Return the [X, Y] coordinate for the center point of the cell that contains the specified text.  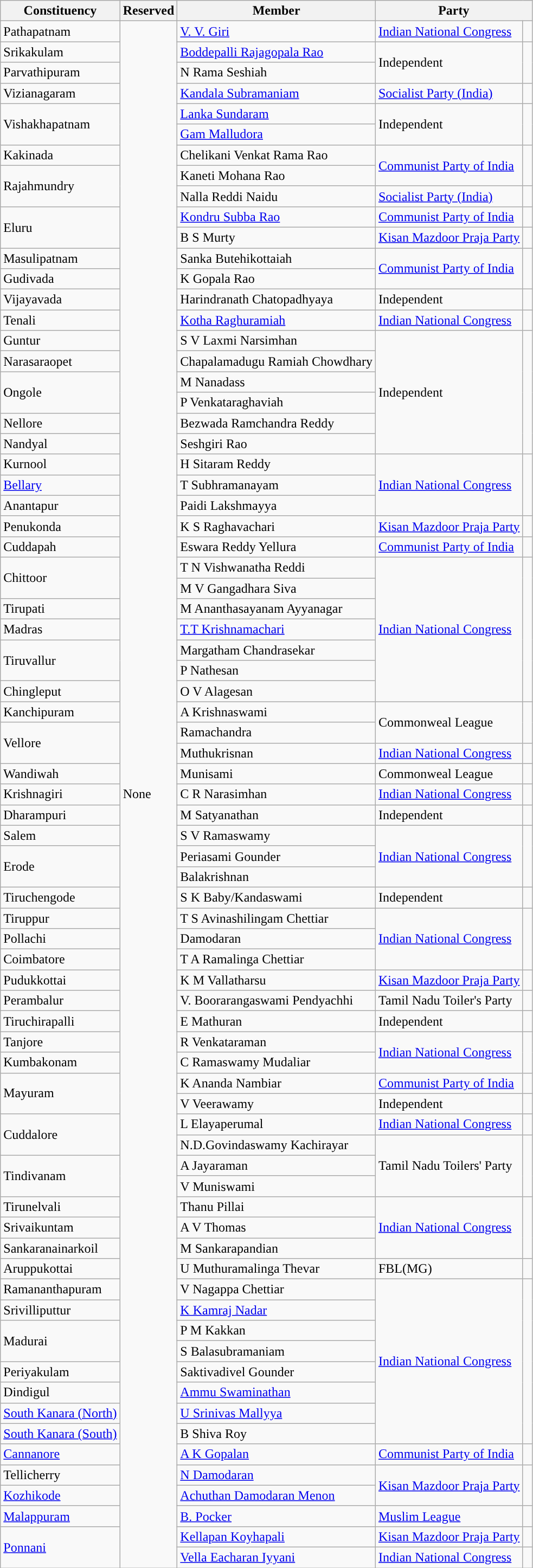
K S Raghavachari [277, 526]
Srikakulam [60, 52]
Kurnool [60, 464]
Gudivada [60, 279]
Chelikani Venkat Rama Rao [277, 155]
Periyakulam [60, 1372]
Krishnagiri [60, 794]
Pudukkottai [60, 980]
Chittoor [60, 578]
Achuthan Damodaran Menon [277, 1495]
A V Thomas [277, 1227]
Pathapatnam [60, 31]
Dindigul [60, 1392]
C Ramaswamy Mudaliar [277, 1062]
Ramananthapuram [60, 1290]
Ramachandra [277, 733]
Seshgiri Rao [277, 444]
Balakrishnan [277, 877]
None [149, 794]
Tiruvallur [60, 660]
Tindivanam [60, 1176]
Vishakhapatnam [60, 124]
FBL(MG) [449, 1269]
E Mathuran [277, 1021]
T S Avinashilingam Chettiar [277, 918]
Rajahmundry [60, 186]
S V Laxmi Narsimhan [277, 341]
U Srinivas Mallyya [277, 1413]
Parvathipuram [60, 73]
Aruppukottai [60, 1269]
T Subhramanayam [277, 485]
N Damodaran [277, 1475]
Eluru [60, 227]
A Jayaraman [277, 1165]
T N Vishwanatha Reddi [277, 567]
T.T Krishnamachari [277, 630]
Kaneti Mohana Rao [277, 176]
Srivaikuntam [60, 1227]
K Kamraj Nadar [277, 1310]
A K Gopalan [277, 1454]
B S Murty [277, 237]
Coimbatore [60, 960]
Munisami [277, 774]
Reserved [149, 11]
V Veerawamy [277, 1104]
Boddepalli Rajagopala Rao [277, 52]
Salem [60, 835]
Dharampuri [60, 815]
V Muniswami [277, 1186]
Vijayavada [60, 300]
P Nathesan [277, 671]
S Balasubramaniam [277, 1351]
K Gopala Rao [277, 279]
Kanchipuram [60, 712]
Thanu Pillai [277, 1207]
Anantapur [60, 506]
Madurai [60, 1341]
South Kanara (North) [60, 1413]
Tirupati [60, 609]
Damodaran [277, 939]
Cuddalore [60, 1135]
U Muthuramalinga Thevar [277, 1269]
Mayuram [60, 1093]
Kozhikode [60, 1495]
Nalla Reddi Naidu [277, 196]
N Rama Seshiah [277, 73]
Party [453, 11]
Saktivadivel Gounder [277, 1372]
Penukonda [60, 526]
Member [277, 11]
V. V. Giri [277, 31]
Muthukrisnan [277, 753]
Harindranath Chatopadhyaya [277, 300]
M Nanadass [277, 382]
Malappuram [60, 1516]
M Satyanathan [277, 815]
Ongole [60, 392]
K M Vallatharsu [277, 980]
Nandyal [60, 444]
Tanjore [60, 1042]
B. Pocker [277, 1516]
Kakinada [60, 155]
Madras [60, 630]
O V Alagesan [277, 691]
Eswara Reddy Yellura [277, 547]
Narasaraopet [60, 361]
Kondru Subba Rao [277, 217]
Kandala Subramaniam [277, 93]
Chingleput [60, 691]
Nellore [60, 423]
R Venkataraman [277, 1042]
K Ananda Nambiar [277, 1083]
Tamil Nadu Toilers' Party [449, 1165]
Bellary [60, 485]
M Sankarapandian [277, 1248]
P Venkataraghaviah [277, 403]
T A Ramalinga Chettiar [277, 960]
Vellore [60, 743]
Kellapan Koyhapali [277, 1537]
Wandiwah [60, 774]
S V Ramaswamy [277, 835]
Tiruppur [60, 918]
Ponnani [60, 1547]
Periasami Gounder [277, 856]
Constituency [60, 11]
Tiruchirapalli [60, 1021]
Tiruchengode [60, 897]
Vizianagaram [60, 93]
Muslim League [449, 1516]
Vella Eacharan Iyyani [277, 1557]
P M Kakkan [277, 1331]
Ammu Swaminathan [277, 1392]
N.D.Govindaswamy Kachirayar [277, 1145]
S K Baby/Kandaswami [277, 897]
M Ananthasayanam Ayyanagar [277, 609]
Chapalamadugu Ramiah Chowdhary [277, 361]
Pollachi [60, 939]
Erode [60, 866]
Paidi Lakshmayya [277, 506]
Kotha Raghuramiah [277, 320]
L Elayaperumal [277, 1124]
B Shiva Roy [277, 1434]
Margatham Chandrasekar [277, 650]
South Kanara (South) [60, 1434]
Tenali [60, 320]
Cannanore [60, 1454]
Srivilliputtur [60, 1310]
C R Narasimhan [277, 794]
Cuddapah [60, 547]
H Sitaram Reddy [277, 464]
Guntur [60, 341]
Kumbakonam [60, 1062]
Tellicherry [60, 1475]
M V Gangadhara Siva [277, 588]
Sankaranainarkoil [60, 1248]
Bezwada Ramchandra Reddy [277, 423]
Lanka Sundaram [277, 114]
A Krishnaswami [277, 712]
Tirunelvali [60, 1207]
Perambalur [60, 1001]
Sanka Butehikottaiah [277, 258]
Masulipatnam [60, 258]
Tamil Nadu Toiler's Party [449, 1001]
Gam Malludora [277, 134]
V Nagappa Chettiar [277, 1290]
V. Boorarangaswami Pendyachhi [277, 1001]
